From the cell containing the given text, extract its center point as (x, y) coordinate. 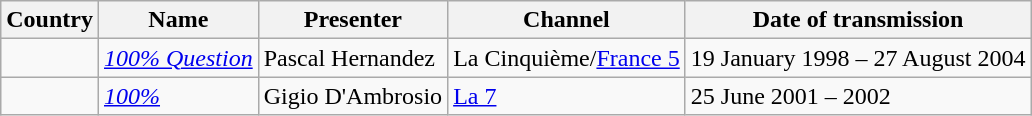
La 7 (567, 96)
Date of transmission (858, 20)
25 June 2001 – 2002 (858, 96)
La Cinquième/France 5 (567, 58)
Name (178, 20)
19 January 1998 – 27 August 2004 (858, 58)
Channel (567, 20)
Pascal Hernandez (352, 58)
Gigio D'Ambrosio (352, 96)
100% (178, 96)
100% Question (178, 58)
Presenter (352, 20)
Country (50, 20)
